Extract the [X, Y] coordinate from the center of the cell holding the provided text.  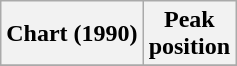
Chart (1990) [72, 34]
Peakposition [189, 34]
